From the cell containing the given text, extract its center point as (X, Y) coordinate. 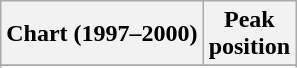
Peakposition (249, 34)
Chart (1997–2000) (102, 34)
